Output the (X, Y) coordinate of the center of the cell containing the given text.  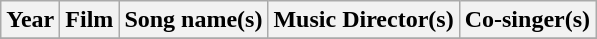
Song name(s) (194, 20)
Music Director(s) (364, 20)
Co-singer(s) (527, 20)
Year (30, 20)
Film (90, 20)
